For the text-containing cell, return its midpoint in (X, Y) coordinate format. 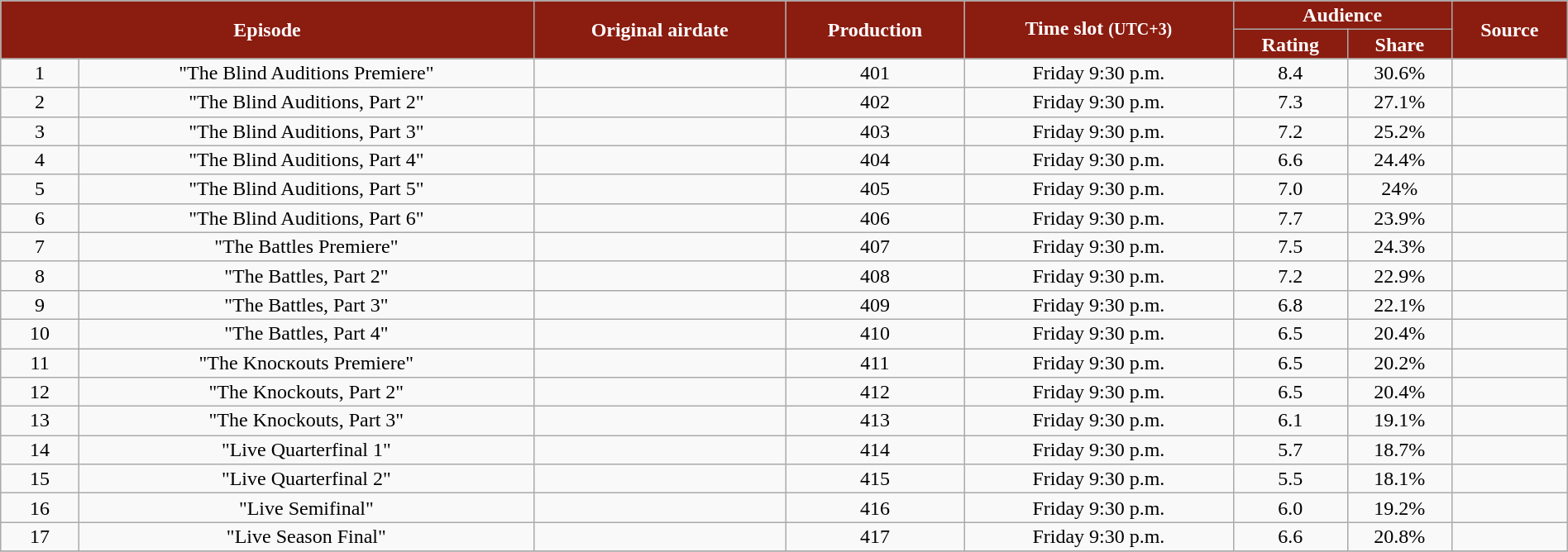
Share (1399, 45)
Source (1509, 30)
7.0 (1290, 188)
4 (40, 160)
Audience (1342, 15)
22.9% (1399, 276)
Production (875, 30)
Rating (1290, 45)
416 (875, 507)
410 (875, 334)
23.9% (1399, 218)
17 (40, 537)
"Live Quarterfinal 1" (306, 450)
417 (875, 537)
6.0 (1290, 507)
"Live Semifinal" (306, 507)
413 (875, 421)
411 (875, 364)
5.5 (1290, 479)
18.1% (1399, 479)
2 (40, 102)
6.8 (1290, 304)
"The Blind Auditions, Part 2" (306, 102)
"The Knockouts, Part 3" (306, 421)
403 (875, 131)
408 (875, 276)
405 (875, 188)
414 (875, 450)
"The Battles Premiere" (306, 246)
5.7 (1290, 450)
8.4 (1290, 73)
15 (40, 479)
20.2% (1399, 364)
1 (40, 73)
404 (875, 160)
16 (40, 507)
"The Blind Auditions, Part 3" (306, 131)
30.6% (1399, 73)
412 (875, 392)
11 (40, 364)
"The Battles, Part 4" (306, 334)
402 (875, 102)
"The Knocĸouts Premiere" (306, 364)
3 (40, 131)
10 (40, 334)
"The Blind Auditions, Part 4" (306, 160)
Time slot (UTC+3) (1098, 30)
6 (40, 218)
"The Battles, Part 3" (306, 304)
14 (40, 450)
24% (1399, 188)
25.2% (1399, 131)
7.7 (1290, 218)
"The Battles, Part 2" (306, 276)
415 (875, 479)
22.1% (1399, 304)
6.1 (1290, 421)
"The Blind Auditions Premiere" (306, 73)
5 (40, 188)
7.5 (1290, 246)
12 (40, 392)
19.1% (1399, 421)
9 (40, 304)
407 (875, 246)
406 (875, 218)
409 (875, 304)
27.1% (1399, 102)
401 (875, 73)
"The Blind Auditions, Part 5" (306, 188)
"The Knockouts, Part 2" (306, 392)
24.3% (1399, 246)
13 (40, 421)
8 (40, 276)
24.4% (1399, 160)
"The Blind Auditions, Part 6" (306, 218)
7.3 (1290, 102)
18.7% (1399, 450)
Original airdate (660, 30)
7 (40, 246)
19.2% (1399, 507)
Episode (267, 30)
"Live Quarterfinal 2" (306, 479)
20.8% (1399, 537)
"Live Season Final" (306, 537)
